Return [X, Y] of the center of cell containing provided text 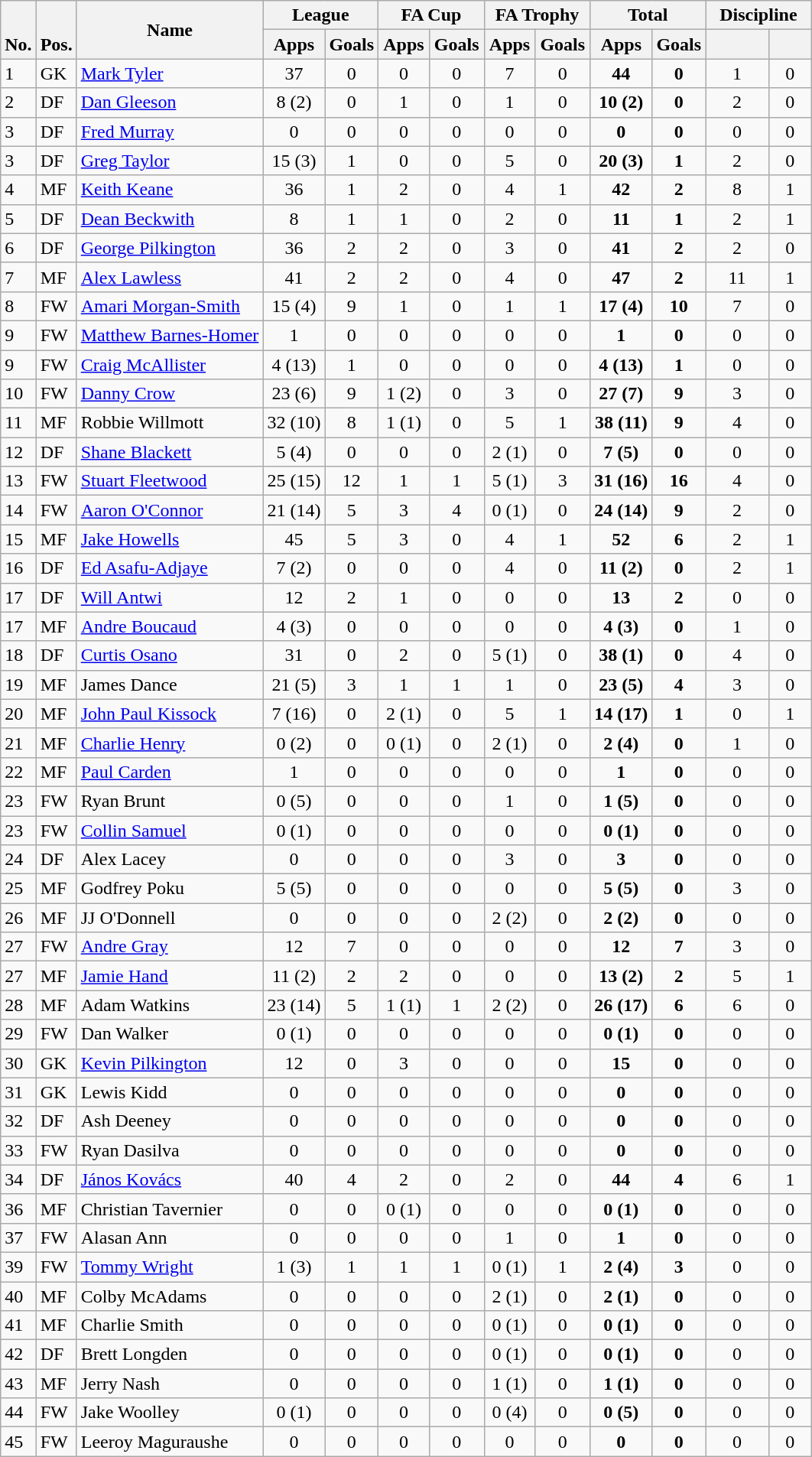
21 (14) [294, 510]
38 (1) [621, 655]
27 (7) [621, 394]
20 [18, 714]
32 [18, 1121]
33 [18, 1150]
Ryan Dasilva [170, 1150]
Greg Taylor [170, 161]
Jake Howells [170, 539]
Jake Woolley [170, 1413]
Aaron O'Connor [170, 510]
5 (4) [294, 452]
14 [18, 510]
Mark Tyler [170, 73]
Discipline [758, 15]
Dan Walker [170, 1034]
Ash Deeney [170, 1121]
League [321, 15]
Godfrey Poku [170, 889]
1 (2) [404, 394]
Andre Boucaud [170, 626]
Ed Asafu-Adjaye [170, 568]
Charlie Henry [170, 743]
21 (5) [294, 685]
John Paul Kissock [170, 714]
Alasan Ann [170, 1237]
32 (10) [294, 423]
24 [18, 860]
Paul Carden [170, 772]
29 [18, 1034]
30 [18, 1063]
23 (6) [294, 394]
Alex Lacey [170, 860]
34 [18, 1179]
22 [18, 772]
38 (11) [621, 423]
Stuart Fleetwood [170, 481]
17 (4) [621, 306]
Tommy Wright [170, 1267]
Colby McAdams [170, 1296]
20 (3) [621, 161]
0 (2) [294, 743]
Craig McAllister [170, 365]
39 [18, 1267]
15 (3) [294, 161]
43 [18, 1384]
Dean Beckwith [170, 219]
1 (5) [621, 801]
26 [18, 918]
28 [18, 1005]
George Pilkington [170, 248]
8 (2) [294, 102]
0 (4) [509, 1413]
19 [18, 685]
FA Cup [431, 15]
Total [648, 15]
Keith Keane [170, 190]
31 (16) [621, 481]
Will Antwi [170, 597]
Lewis Kidd [170, 1092]
James Dance [170, 685]
JJ O'Donnell [170, 918]
14 (17) [621, 714]
Matthew Barnes-Homer [170, 335]
Brett Longden [170, 1355]
Amari Morgan-Smith [170, 306]
Adam Watkins [170, 1005]
FA Trophy [537, 15]
Curtis Osano [170, 655]
21 [18, 743]
Dan Gleeson [170, 102]
János Kovács [170, 1179]
Kevin Pilkington [170, 1063]
Leeroy Maguraushe [170, 1442]
10 (2) [621, 102]
Alex Lawless [170, 277]
Pos. [57, 30]
7 (5) [621, 452]
7 (2) [294, 568]
24 (14) [621, 510]
13 (2) [621, 976]
52 [621, 539]
23 (5) [621, 685]
26 (17) [621, 1005]
Name [170, 30]
No. [18, 30]
18 [18, 655]
23 (14) [294, 1005]
Collin Samuel [170, 830]
15 (4) [294, 306]
Jamie Hand [170, 976]
25 (15) [294, 481]
Ryan Brunt [170, 801]
47 [621, 277]
Christian Tavernier [170, 1208]
1 (3) [294, 1267]
Robbie Willmott [170, 423]
Jerry Nash [170, 1384]
Fred Murray [170, 132]
25 [18, 889]
Shane Blackett [170, 452]
Charlie Smith [170, 1325]
Andre Gray [170, 947]
Danny Crow [170, 394]
7 (16) [294, 714]
